For the text-containing cell, return its midpoint in (X, Y) coordinate format. 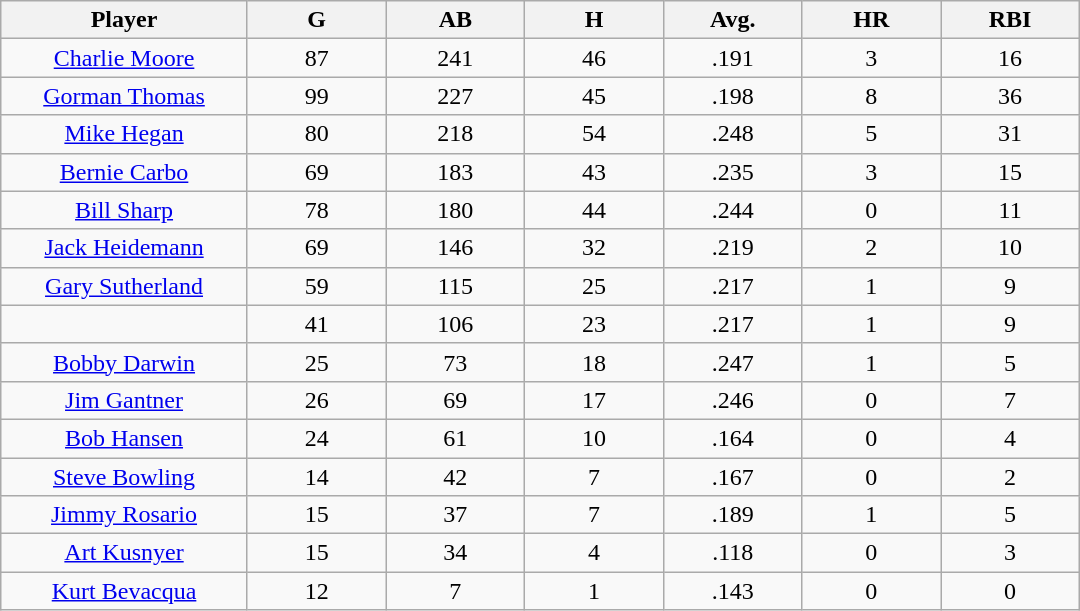
.247 (732, 362)
16 (1010, 58)
24 (316, 438)
H (594, 20)
.219 (732, 248)
.191 (732, 58)
87 (316, 58)
.248 (732, 134)
32 (594, 248)
.164 (732, 438)
183 (456, 172)
HR (872, 20)
Jimmy Rosario (124, 515)
Bill Sharp (124, 210)
78 (316, 210)
Gorman Thomas (124, 96)
Player (124, 20)
RBI (1010, 20)
36 (1010, 96)
8 (872, 96)
44 (594, 210)
Steve Bowling (124, 477)
Mike Hegan (124, 134)
43 (594, 172)
146 (456, 248)
37 (456, 515)
54 (594, 134)
241 (456, 58)
Bernie Carbo (124, 172)
61 (456, 438)
42 (456, 477)
Art Kusnyer (124, 553)
218 (456, 134)
Charlie Moore (124, 58)
.246 (732, 400)
.118 (732, 553)
.235 (732, 172)
227 (456, 96)
Gary Sutherland (124, 286)
.198 (732, 96)
45 (594, 96)
80 (316, 134)
.189 (732, 515)
41 (316, 324)
.244 (732, 210)
115 (456, 286)
11 (1010, 210)
14 (316, 477)
31 (1010, 134)
18 (594, 362)
Jim Gantner (124, 400)
59 (316, 286)
Avg. (732, 20)
106 (456, 324)
99 (316, 96)
17 (594, 400)
AB (456, 20)
73 (456, 362)
Jack Heidemann (124, 248)
.143 (732, 591)
46 (594, 58)
34 (456, 553)
Bob Hansen (124, 438)
G (316, 20)
.167 (732, 477)
26 (316, 400)
180 (456, 210)
Bobby Darwin (124, 362)
Kurt Bevacqua (124, 591)
12 (316, 591)
23 (594, 324)
